Determine the [X, Y] coordinate at the center of the cell enclosing the given text.  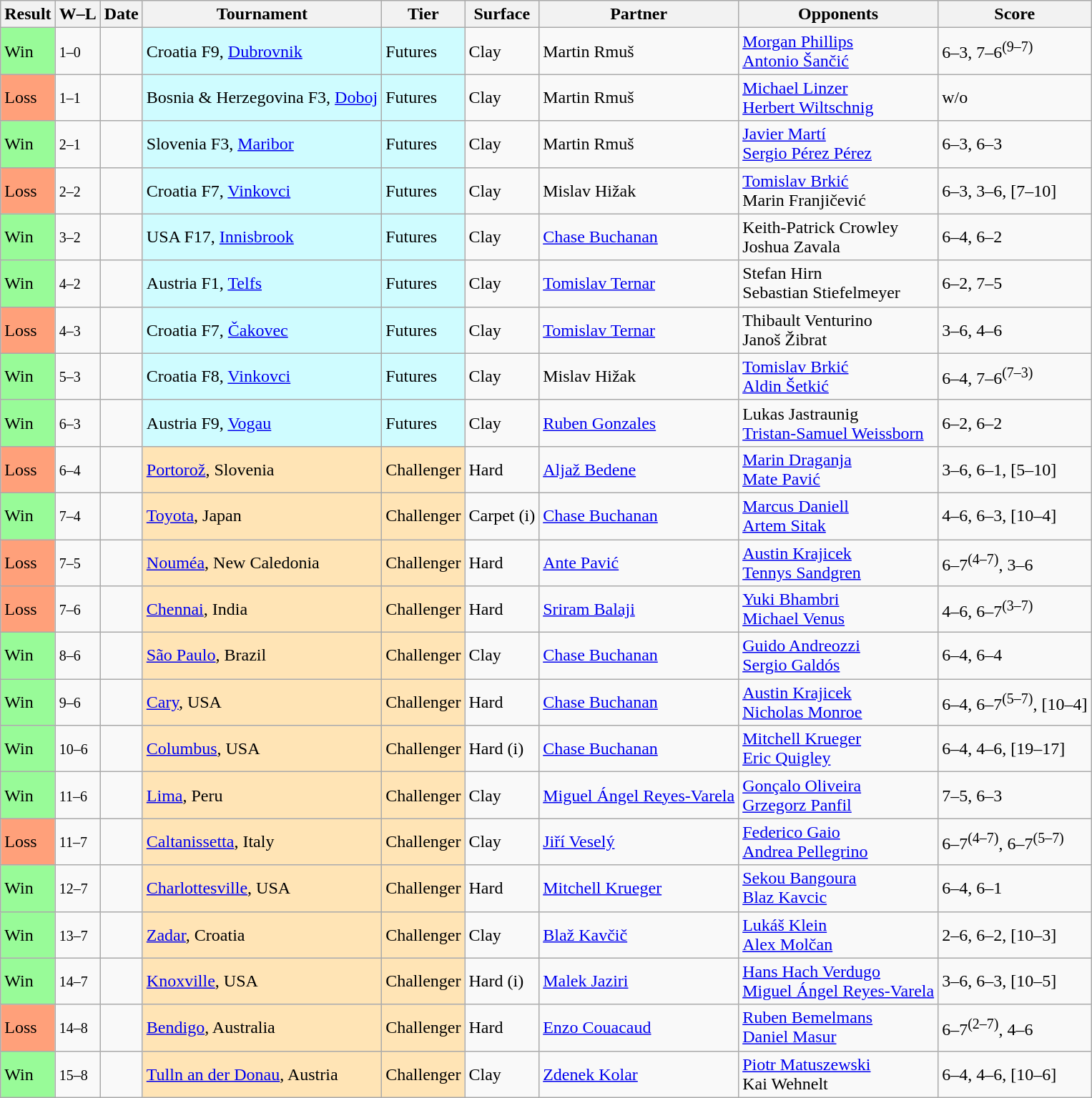
Michael Linzer Herbert Wiltschnig [838, 97]
Charlottesville, USA [262, 888]
Tulln an der Donau, Austria [262, 1074]
6–2, 7–5 [1015, 283]
Marcus Daniell Artem Sitak [838, 516]
1–0 [77, 51]
Austin Krajicek Nicholas Monroe [838, 702]
Ante Pavić [639, 562]
Javier Martí Sergio Pérez Pérez [838, 144]
Partner [639, 14]
6–7(4–7), 3–6 [1015, 562]
Carpet (i) [502, 516]
8–6 [77, 656]
Hans Hach Verdugo Miguel Ángel Reyes-Varela [838, 981]
Nouméa, New Caledonia [262, 562]
Tournament [262, 14]
6–4, 4–6, [10–6] [1015, 1074]
7–5 [77, 562]
7–4 [77, 516]
12–7 [77, 888]
6–3, 6–3 [1015, 144]
Federico Gaio Andrea Pellegrino [838, 842]
3–2 [77, 237]
w/o [1015, 97]
4–6, 6–3, [10–4] [1015, 516]
6–4 [77, 469]
7–5, 6–3 [1015, 795]
14–7 [77, 981]
Tier [423, 14]
6–4, 4–6, [19–17] [1015, 749]
Miguel Ángel Reyes-Varela [639, 795]
7–6 [77, 609]
Croatia F9, Dubrovnik [262, 51]
6–7(2–7), 4–6 [1015, 1028]
Yuki Bhambri Michael Venus [838, 609]
Cary, USA [262, 702]
2–6, 6–2, [10–3] [1015, 935]
Gonçalo Oliveira Grzegorz Panfil [838, 795]
6–4, 6–7(5–7), [10–4] [1015, 702]
Croatia F7, Vinkovci [262, 190]
4–6, 6–7(3–7) [1015, 609]
Chennai, India [262, 609]
Bendigo, Australia [262, 1028]
Croatia F8, Vinkovci [262, 376]
Morgan Phillips Antonio Šančić [838, 51]
Toyota, Japan [262, 516]
Enzo Couacaud [639, 1028]
Tomislav Brkić Marin Franjičević [838, 190]
6–4, 6–2 [1015, 237]
Zadar, Croatia [262, 935]
Sriram Balaji [639, 609]
4–3 [77, 330]
15–8 [77, 1074]
Surface [502, 14]
Blaž Kavčič [639, 935]
Date [122, 14]
13–7 [77, 935]
6–3, 3–6, [7–10] [1015, 190]
6–4, 6–4 [1015, 656]
11–6 [77, 795]
Sekou Bangoura Blaz Kavcic [838, 888]
14–8 [77, 1028]
Caltanissetta, Italy [262, 842]
3–6, 6–3, [10–5] [1015, 981]
Austin Krajicek Tennys Sandgren [838, 562]
1–1 [77, 97]
3–6, 4–6 [1015, 330]
Keith-Patrick Crowley Joshua Zavala [838, 237]
Austria F1, Telfs [262, 283]
3–6, 6–1, [5–10] [1015, 469]
2–1 [77, 144]
Bosnia & Herzegovina F3, Doboj [262, 97]
Aljaž Bedene [639, 469]
6–2, 6–2 [1015, 423]
Lima, Peru [262, 795]
Stefan Hirn Sebastian Stiefelmeyer [838, 283]
6–7(4–7), 6–7(5–7) [1015, 842]
4–2 [77, 283]
Jiří Veselý [639, 842]
São Paulo, Brazil [262, 656]
Piotr Matuszewski Kai Wehnelt [838, 1074]
2–2 [77, 190]
Knoxville, USA [262, 981]
6–3, 7–6(9–7) [1015, 51]
Guido Andreozzi Sergio Galdós [838, 656]
Malek Jaziri [639, 981]
USA F17, Innisbrook [262, 237]
6–3 [77, 423]
Mitchell Krueger Eric Quigley [838, 749]
Mitchell Krueger [639, 888]
W–L [77, 14]
Result [28, 14]
Zdenek Kolar [639, 1074]
Thibault Venturino Janoš Žibrat [838, 330]
6–4, 6–1 [1015, 888]
Score [1015, 14]
11–7 [77, 842]
9–6 [77, 702]
Marin Draganja Mate Pavić [838, 469]
Croatia F7, Čakovec [262, 330]
5–3 [77, 376]
Lukáš Klein Alex Molčan [838, 935]
Lukas Jastraunig Tristan-Samuel Weissborn [838, 423]
Ruben Gonzales [639, 423]
Opponents [838, 14]
Portorož, Slovenia [262, 469]
10–6 [77, 749]
Tomislav Brkić Aldin Šetkić [838, 376]
Slovenia F3, Maribor [262, 144]
6–4, 7–6(7–3) [1015, 376]
Ruben Bemelmans Daniel Masur [838, 1028]
Columbus, USA [262, 749]
Austria F9, Vogau [262, 423]
